Search for the cell housing the specified text and yield its (x, y) center coordinate. 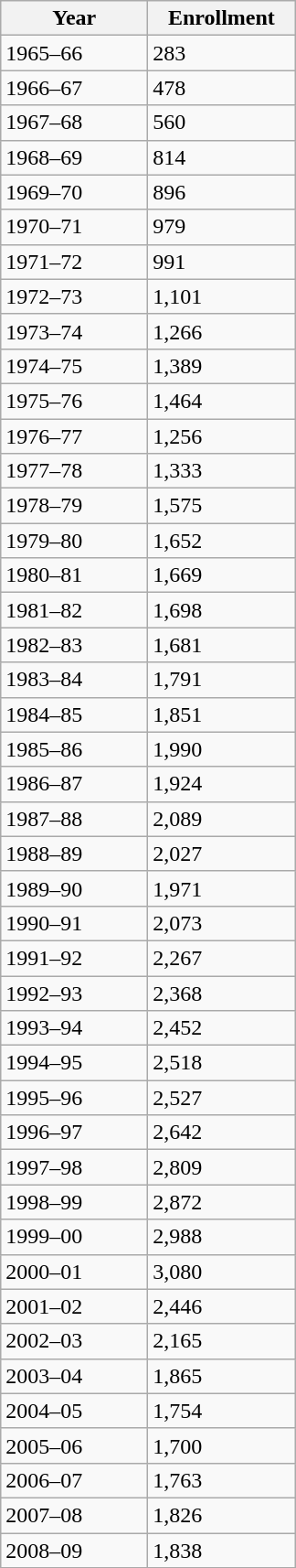
2002–03 (75, 1341)
2005–06 (75, 1445)
283 (221, 53)
896 (221, 192)
991 (221, 262)
1,389 (221, 366)
2007–08 (75, 1515)
1,333 (221, 471)
1,669 (221, 575)
1967–68 (75, 123)
2004–05 (75, 1411)
1971–72 (75, 262)
814 (221, 157)
1998–99 (75, 1202)
3,080 (221, 1272)
1,700 (221, 1445)
2,165 (221, 1341)
560 (221, 123)
1977–78 (75, 471)
1,990 (221, 749)
2,452 (221, 1028)
2,642 (221, 1133)
2,368 (221, 993)
2,446 (221, 1306)
1979–80 (75, 541)
1,652 (221, 541)
1983–84 (75, 680)
1,698 (221, 610)
1989–90 (75, 888)
1965–66 (75, 53)
1985–86 (75, 749)
1993–94 (75, 1028)
1973–74 (75, 331)
2,089 (221, 819)
2,027 (221, 854)
2,267 (221, 958)
1984–85 (75, 714)
1992–93 (75, 993)
1,851 (221, 714)
1990–91 (75, 923)
1,763 (221, 1480)
1975–76 (75, 401)
478 (221, 88)
1997–98 (75, 1167)
Year (75, 18)
1972–73 (75, 296)
2,518 (221, 1063)
1976–77 (75, 436)
1968–69 (75, 157)
2,988 (221, 1237)
2,073 (221, 923)
1980–81 (75, 575)
1974–75 (75, 366)
1987–88 (75, 819)
1,826 (221, 1515)
1995–96 (75, 1098)
2001–02 (75, 1306)
1,256 (221, 436)
1,754 (221, 1411)
1,838 (221, 1551)
1,865 (221, 1376)
Enrollment (221, 18)
1,791 (221, 680)
2008–09 (75, 1551)
1991–92 (75, 958)
1978–79 (75, 506)
1981–82 (75, 610)
1,266 (221, 331)
1,101 (221, 296)
2003–04 (75, 1376)
1999–00 (75, 1237)
2,527 (221, 1098)
1988–89 (75, 854)
2,809 (221, 1167)
1,924 (221, 784)
1996–97 (75, 1133)
1969–70 (75, 192)
1966–67 (75, 88)
1982–83 (75, 645)
2,872 (221, 1202)
1,681 (221, 645)
1,575 (221, 506)
2006–07 (75, 1480)
2000–01 (75, 1272)
1,464 (221, 401)
1,971 (221, 888)
1986–87 (75, 784)
1994–95 (75, 1063)
1970–71 (75, 227)
979 (221, 227)
